Scan for the cell matching the given text and deliver its (X, Y) coordinate at center. 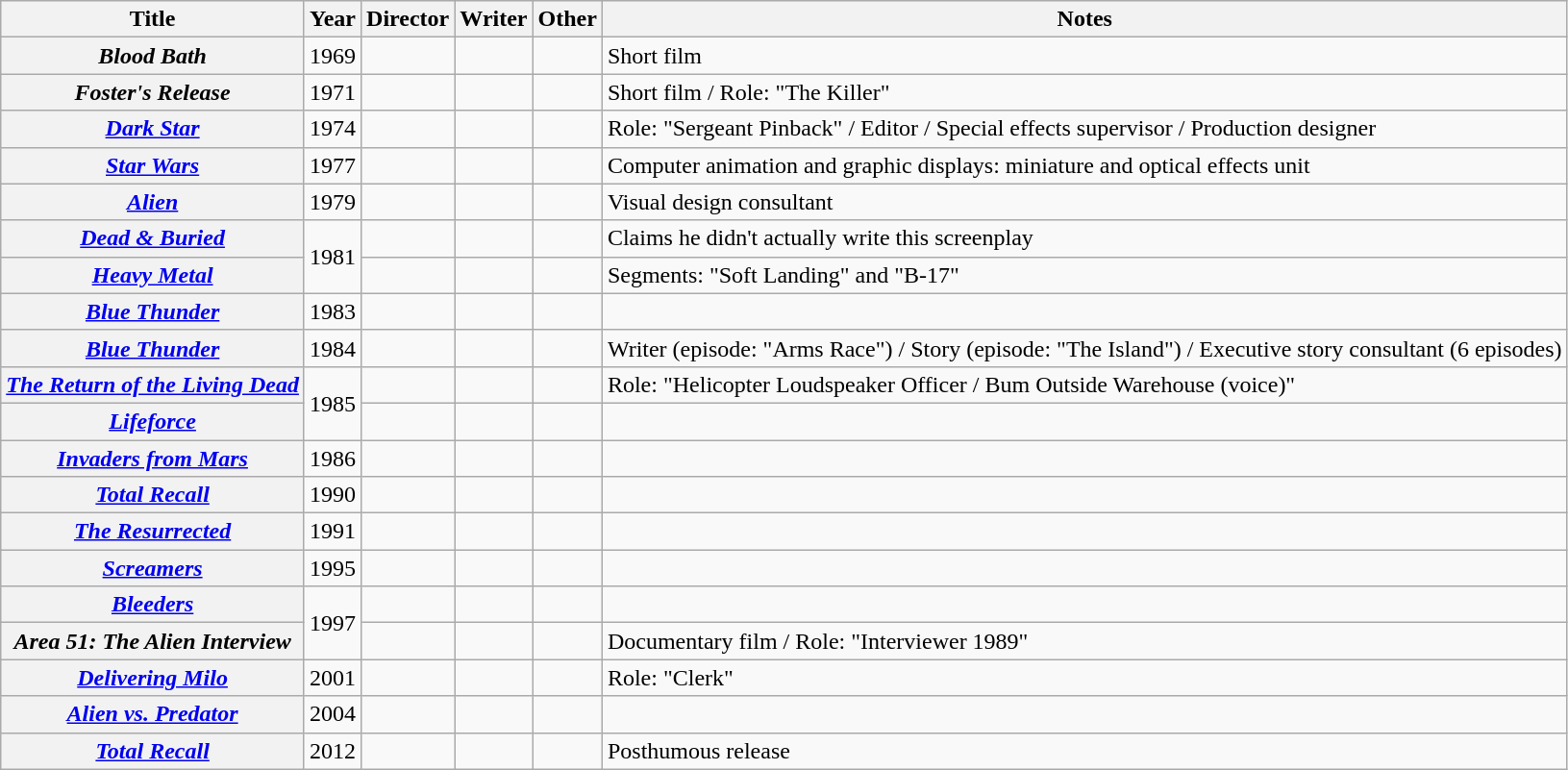
Lifeforce (153, 421)
1990 (333, 495)
The Return of the Living Dead (153, 385)
Director (408, 19)
2004 (333, 714)
Star Wars (153, 165)
Computer animation and graphic displays: miniature and optical effects unit (1084, 165)
1985 (333, 403)
Claims he didn't actually write this screenplay (1084, 238)
Role: "Clerk" (1084, 678)
Alien vs. Predator (153, 714)
Short film / Role: "The Killer" (1084, 92)
Short film (1084, 56)
Documentary film / Role: "Interviewer 1989" (1084, 641)
1997 (333, 623)
Other (567, 19)
Dead & Buried (153, 238)
Bleeders (153, 605)
1974 (333, 129)
Visual design consultant (1084, 202)
Screamers (153, 568)
1984 (333, 348)
1986 (333, 459)
Writer (episode: "Arms Race") / Story (episode: "The Island") / Executive story consultant (6 episodes) (1084, 348)
Role: "Sergeant Pinback" / Editor / Special effects supervisor / Production designer (1084, 129)
Blood Bath (153, 56)
1981 (333, 257)
Writer (494, 19)
1991 (333, 532)
Notes (1084, 19)
1983 (333, 311)
Dark Star (153, 129)
Posthumous release (1084, 751)
1969 (333, 56)
Title (153, 19)
Area 51: The Alien Interview (153, 641)
2001 (333, 678)
Delivering Milo (153, 678)
Segments: "Soft Landing" and "B-17" (1084, 275)
Alien (153, 202)
Year (333, 19)
1971 (333, 92)
2012 (333, 751)
The Resurrected (153, 532)
1995 (333, 568)
1979 (333, 202)
1977 (333, 165)
Invaders from Mars (153, 459)
Foster's Release (153, 92)
Role: "Helicopter Loudspeaker Officer / Bum Outside Warehouse (voice)" (1084, 385)
Heavy Metal (153, 275)
